Find where the given text appears and provide that cell's center as [X, Y] coordinate. 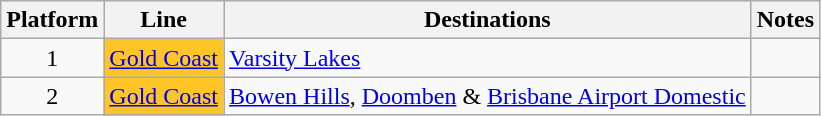
1 [52, 58]
Notes [785, 20]
Destinations [488, 20]
Platform [52, 20]
Line [164, 20]
Varsity Lakes [488, 58]
2 [52, 96]
Bowen Hills, Doomben & Brisbane Airport Domestic [488, 96]
